Provide the (x, y) coordinate of the cell's center where the given text is located.  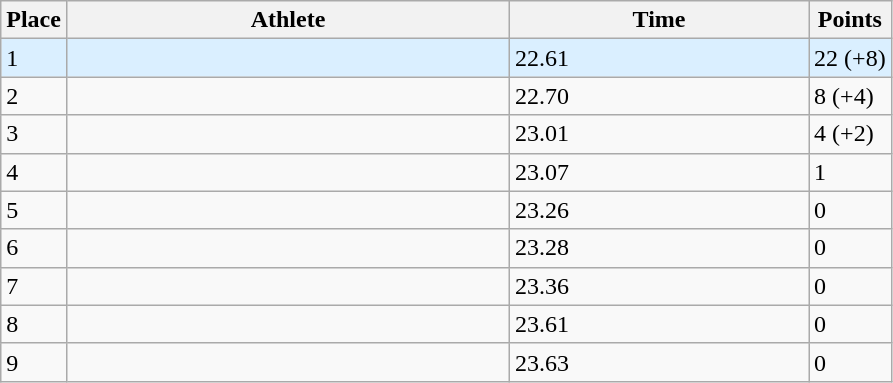
Athlete (288, 20)
23.01 (660, 134)
5 (34, 210)
9 (34, 362)
6 (34, 248)
22.70 (660, 96)
23.26 (660, 210)
22 (+8) (850, 58)
23.07 (660, 172)
23.61 (660, 324)
2 (34, 96)
Place (34, 20)
4 (34, 172)
Time (660, 20)
8 (34, 324)
23.36 (660, 286)
3 (34, 134)
Points (850, 20)
22.61 (660, 58)
8 (+4) (850, 96)
23.63 (660, 362)
7 (34, 286)
23.28 (660, 248)
4 (+2) (850, 134)
